For the text-containing cell, return its midpoint in (X, Y) coordinate format. 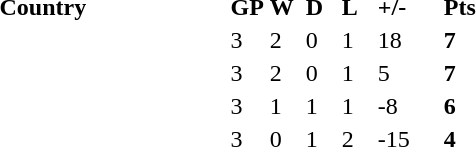
-8 (408, 106)
5 (408, 73)
18 (408, 40)
